Provide the (x, y) coordinate of the cell's center where the given text is located.  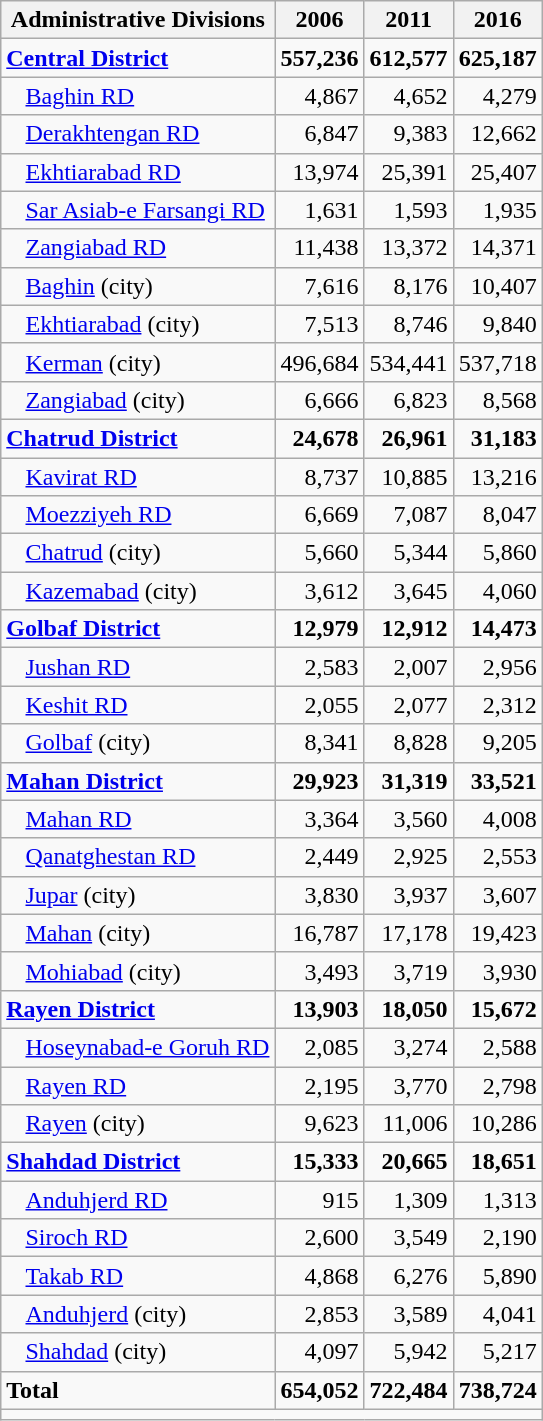
2,600 (320, 1238)
2,312 (498, 705)
3,830 (320, 895)
2,085 (320, 1047)
13,372 (408, 248)
15,333 (320, 1162)
9,623 (320, 1124)
Chatrud District (138, 438)
3,364 (320, 819)
18,651 (498, 1162)
9,205 (498, 743)
25,407 (498, 172)
12,912 (408, 629)
7,616 (320, 286)
Baghin RD (138, 96)
Golbaf (city) (138, 743)
Keshit RD (138, 705)
24,678 (320, 438)
8,568 (498, 400)
Jushan RD (138, 667)
9,840 (498, 324)
Mahan (city) (138, 933)
2,925 (408, 857)
12,662 (498, 134)
25,391 (408, 172)
2,853 (320, 1314)
2,553 (498, 857)
5,890 (498, 1276)
8,341 (320, 743)
8,176 (408, 286)
3,493 (320, 971)
Moezziyeh RD (138, 515)
2,449 (320, 857)
3,274 (408, 1047)
Ekhtiarabad (city) (138, 324)
20,665 (408, 1162)
Mahan RD (138, 819)
13,974 (320, 172)
7,513 (320, 324)
1,313 (498, 1200)
625,187 (498, 58)
3,589 (408, 1314)
31,183 (498, 438)
Baghin (city) (138, 286)
2,077 (408, 705)
29,923 (320, 781)
17,178 (408, 933)
Administrative Divisions (138, 20)
6,669 (320, 515)
Mohiabad (city) (138, 971)
1,935 (498, 210)
1,593 (408, 210)
Hoseynabad-e Goruh RD (138, 1047)
2016 (498, 20)
Jupar (city) (138, 895)
4,867 (320, 96)
5,344 (408, 553)
Kerman (city) (138, 362)
12,979 (320, 629)
9,383 (408, 134)
4,868 (320, 1276)
7,087 (408, 515)
537,718 (498, 362)
2,588 (498, 1047)
Shahdad (city) (138, 1352)
13,903 (320, 1009)
4,060 (498, 591)
534,441 (408, 362)
3,770 (408, 1085)
Mahan District (138, 781)
Kazemabad (city) (138, 591)
654,052 (320, 1390)
3,612 (320, 591)
1,309 (408, 1200)
4,097 (320, 1352)
3,645 (408, 591)
18,050 (408, 1009)
Shahdad District (138, 1162)
14,473 (498, 629)
3,607 (498, 895)
8,047 (498, 515)
3,930 (498, 971)
8,828 (408, 743)
Zangiabad (city) (138, 400)
4,008 (498, 819)
11,438 (320, 248)
Total (138, 1390)
19,423 (498, 933)
Rayen (city) (138, 1124)
8,737 (320, 477)
Anduhjerd RD (138, 1200)
Central District (138, 58)
33,521 (498, 781)
8,746 (408, 324)
11,006 (408, 1124)
5,942 (408, 1352)
915 (320, 1200)
13,216 (498, 477)
5,217 (498, 1352)
3,549 (408, 1238)
Golbaf District (138, 629)
4,279 (498, 96)
Derakhtengan RD (138, 134)
3,560 (408, 819)
4,652 (408, 96)
Siroch RD (138, 1238)
6,276 (408, 1276)
14,371 (498, 248)
31,319 (408, 781)
Anduhjerd (city) (138, 1314)
3,719 (408, 971)
Takab RD (138, 1276)
2,798 (498, 1085)
2006 (320, 20)
612,577 (408, 58)
2,055 (320, 705)
738,724 (498, 1390)
Chatrud (city) (138, 553)
5,660 (320, 553)
10,885 (408, 477)
Qanatghestan RD (138, 857)
496,684 (320, 362)
Rayen RD (138, 1085)
16,787 (320, 933)
4,041 (498, 1314)
1,631 (320, 210)
2,956 (498, 667)
2,007 (408, 667)
26,961 (408, 438)
Ekhtiarabad RD (138, 172)
2,583 (320, 667)
Kavirat RD (138, 477)
10,407 (498, 286)
2,195 (320, 1085)
2,190 (498, 1238)
2011 (408, 20)
15,672 (498, 1009)
Sar Asiab-e Farsangi RD (138, 210)
6,847 (320, 134)
10,286 (498, 1124)
Rayen District (138, 1009)
722,484 (408, 1390)
557,236 (320, 58)
6,823 (408, 400)
6,666 (320, 400)
5,860 (498, 553)
3,937 (408, 895)
Zangiabad RD (138, 248)
